For the text-containing cell, return its midpoint in (X, Y) coordinate format. 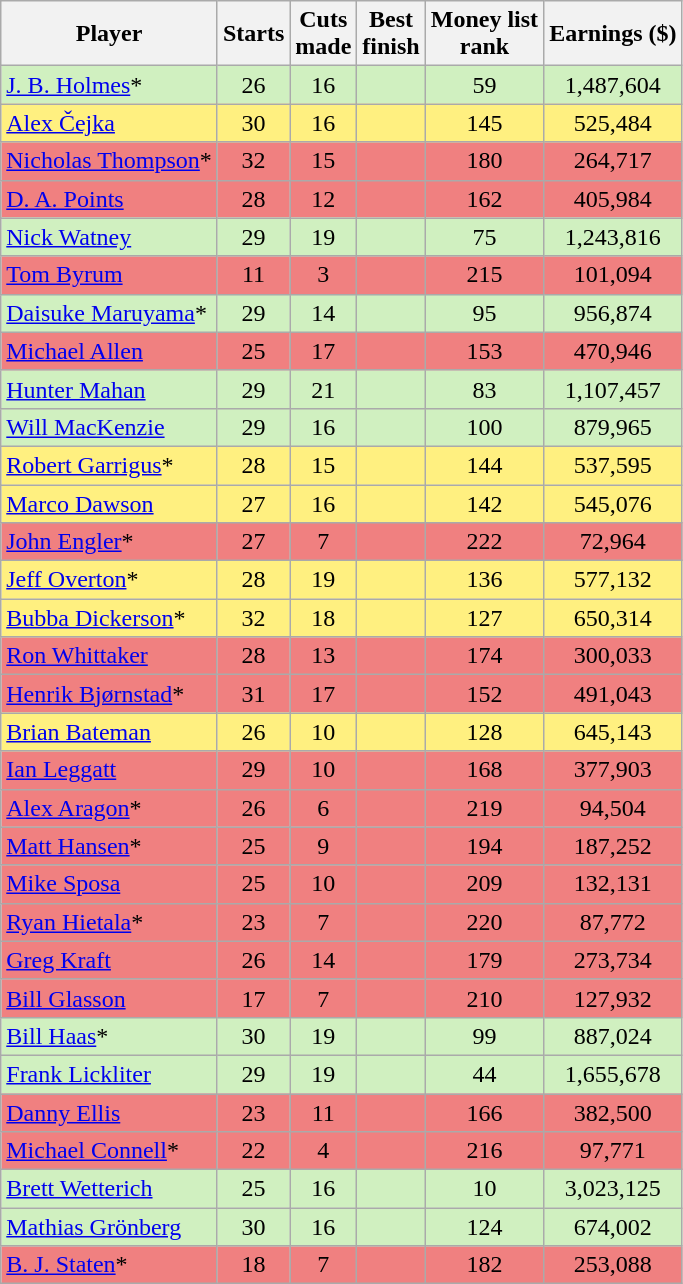
Will MacKenzie (110, 427)
Ryan Hietala* (110, 922)
Player (110, 34)
405,984 (613, 199)
Henrik Bjørnstad* (110, 694)
Alex Čejka (110, 123)
162 (484, 199)
3 (324, 275)
22 (253, 1151)
Tom Byrum (110, 275)
127,932 (613, 998)
Nicholas Thompson* (110, 161)
153 (484, 351)
Money listrank (484, 34)
215 (484, 275)
300,033 (613, 656)
Frank Lickliter (110, 1074)
Ron Whittaker (110, 656)
264,717 (613, 161)
187,252 (613, 846)
216 (484, 1151)
Brian Bateman (110, 732)
Daisuke Maruyama* (110, 313)
545,076 (613, 503)
220 (484, 922)
B. J. Staten* (110, 1265)
645,143 (613, 732)
3,023,125 (613, 1189)
887,024 (613, 1036)
87,772 (613, 922)
Mathias Grönberg (110, 1227)
12 (324, 199)
13 (324, 656)
Earnings ($) (613, 34)
Bill Glasson (110, 998)
94,504 (613, 808)
100 (484, 427)
1,487,604 (613, 85)
95 (484, 313)
144 (484, 465)
Mike Sposa (110, 884)
253,088 (613, 1265)
209 (484, 884)
145 (484, 123)
99 (484, 1036)
142 (484, 503)
179 (484, 960)
219 (484, 808)
Robert Garrigus* (110, 465)
101,094 (613, 275)
1,107,457 (613, 389)
470,946 (613, 351)
128 (484, 732)
124 (484, 1227)
72,964 (613, 542)
59 (484, 85)
180 (484, 161)
577,132 (613, 580)
152 (484, 694)
D. A. Points (110, 199)
Jeff Overton* (110, 580)
879,965 (613, 427)
Danny Ellis (110, 1113)
Ian Leggatt (110, 770)
674,002 (613, 1227)
956,874 (613, 313)
166 (484, 1113)
382,500 (613, 1113)
194 (484, 846)
Nick Watney (110, 237)
Michael Connell* (110, 1151)
174 (484, 656)
132,131 (613, 884)
4 (324, 1151)
21 (324, 389)
Cutsmade (324, 34)
273,734 (613, 960)
Brett Wetterich (110, 1189)
J. B. Holmes* (110, 85)
9 (324, 846)
6 (324, 808)
Greg Kraft (110, 960)
Bestfinish (391, 34)
377,903 (613, 770)
222 (484, 542)
97,771 (613, 1151)
168 (484, 770)
136 (484, 580)
John Engler* (110, 542)
210 (484, 998)
Bubba Dickerson* (110, 618)
1,243,816 (613, 237)
Hunter Mahan (110, 389)
83 (484, 389)
31 (253, 694)
Starts (253, 34)
Bill Haas* (110, 1036)
Matt Hansen* (110, 846)
525,484 (613, 123)
44 (484, 1074)
Alex Aragon* (110, 808)
182 (484, 1265)
75 (484, 237)
1,655,678 (613, 1074)
Marco Dawson (110, 503)
650,314 (613, 618)
537,595 (613, 465)
Michael Allen (110, 351)
127 (484, 618)
491,043 (613, 694)
